Scan for the cell matching the given text and deliver its (x, y) coordinate at center. 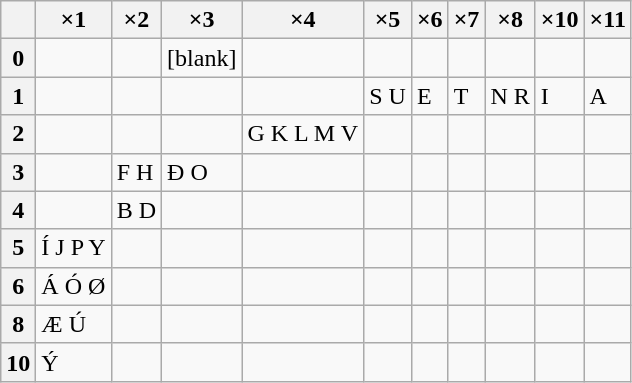
S U (388, 96)
×11 (608, 20)
G K L M V (303, 134)
Ð O (202, 172)
B D (136, 210)
×5 (388, 20)
×10 (560, 20)
5 (18, 248)
Æ Ú (74, 324)
N R (510, 96)
×7 (466, 20)
Í J P Y (74, 248)
1 (18, 96)
×4 (303, 20)
I (560, 96)
0 (18, 58)
10 (18, 362)
×3 (202, 20)
E (430, 96)
[blank] (202, 58)
×1 (74, 20)
T (466, 96)
×2 (136, 20)
3 (18, 172)
A (608, 96)
6 (18, 286)
Ý (74, 362)
2 (18, 134)
×8 (510, 20)
F H (136, 172)
8 (18, 324)
Á Ó Ø (74, 286)
×6 (430, 20)
4 (18, 210)
